For the text-containing cell, return its midpoint in [x, y] coordinate format. 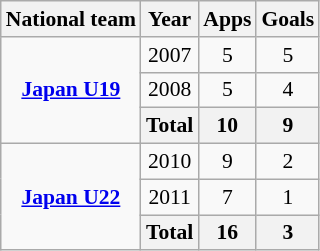
National team [71, 19]
10 [227, 126]
2 [288, 162]
Japan U19 [71, 90]
2007 [170, 55]
4 [288, 90]
Apps [227, 19]
2011 [170, 197]
3 [288, 233]
Goals [288, 19]
Japan U22 [71, 198]
7 [227, 197]
2008 [170, 90]
1 [288, 197]
16 [227, 233]
Year [170, 19]
2010 [170, 162]
